Search for the cell housing the specified text and yield its (X, Y) center coordinate. 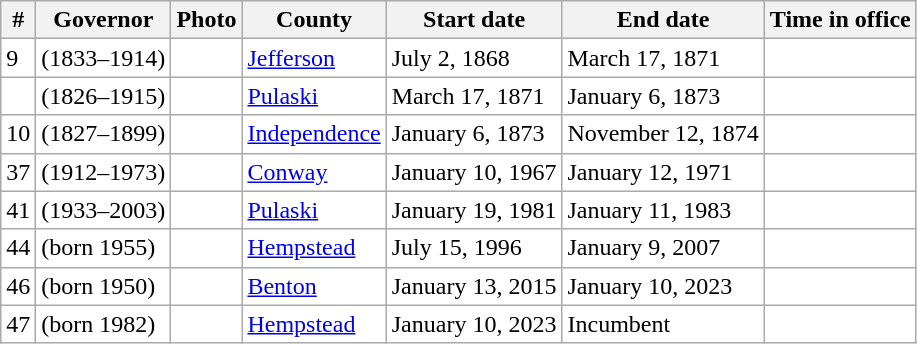
January 13, 2015 (474, 286)
(1912–1973) (104, 172)
9 (18, 58)
41 (18, 210)
January 19, 1981 (474, 210)
Benton (314, 286)
47 (18, 324)
(1833–1914) (104, 58)
46 (18, 286)
Start date (474, 20)
Independence (314, 134)
# (18, 20)
November 12, 1874 (663, 134)
44 (18, 248)
End date (663, 20)
January 12, 1971 (663, 172)
(1826–1915) (104, 96)
Conway (314, 172)
County (314, 20)
Photo (206, 20)
July 15, 1996 (474, 248)
January 11, 1983 (663, 210)
Incumbent (663, 324)
Time in office (840, 20)
(1827–1899) (104, 134)
Jefferson (314, 58)
37 (18, 172)
(born 1950) (104, 286)
(born 1982) (104, 324)
(1933–2003) (104, 210)
(born 1955) (104, 248)
Governor (104, 20)
January 10, 1967 (474, 172)
10 (18, 134)
July 2, 1868 (474, 58)
January 9, 2007 (663, 248)
